Output the (X, Y) coordinate of the center of the cell containing the given text.  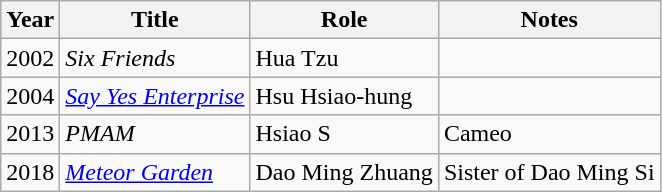
2018 (30, 172)
Year (30, 20)
Six Friends (155, 58)
Meteor Garden (155, 172)
Dao Ming Zhuang (344, 172)
Hsu Hsiao-hung (344, 96)
Hua Tzu (344, 58)
Sister of Dao Ming Si (549, 172)
2013 (30, 134)
PMAM (155, 134)
Hsiao S (344, 134)
Cameo (549, 134)
Notes (549, 20)
Title (155, 20)
2004 (30, 96)
Role (344, 20)
Say Yes Enterprise (155, 96)
2002 (30, 58)
